Determine the (x, y) coordinate at the center of the cell enclosing the given text.  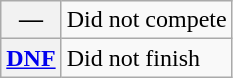
Did not finish (146, 58)
— (31, 20)
Did not compete (146, 20)
DNF (31, 58)
